Scan for the cell matching the given text and deliver its (x, y) coordinate at center. 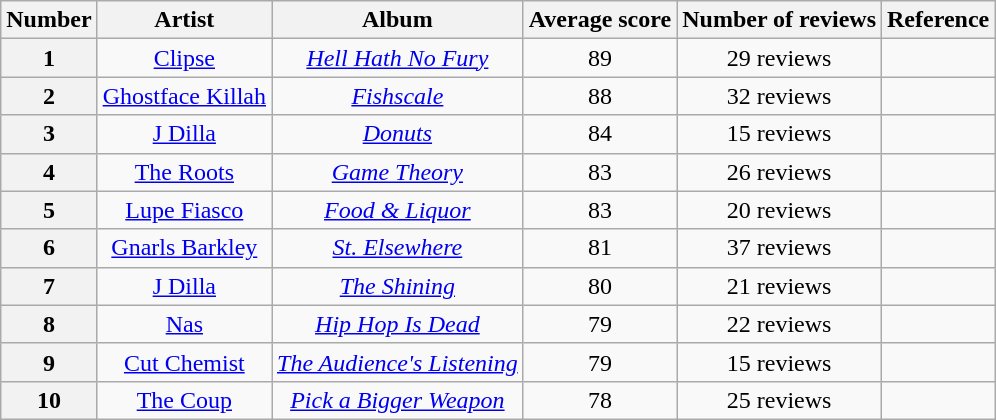
37 reviews (780, 248)
Lupe Fiasco (184, 210)
Number (49, 20)
9 (49, 362)
The Coup (184, 400)
7 (49, 286)
29 reviews (780, 58)
20 reviews (780, 210)
Artist (184, 20)
The Roots (184, 172)
81 (600, 248)
Cut Chemist (184, 362)
Album (398, 20)
Number of reviews (780, 20)
Reference (938, 20)
The Audience's Listening (398, 362)
1 (49, 58)
Gnarls Barkley (184, 248)
The Shining (398, 286)
10 (49, 400)
89 (600, 58)
84 (600, 134)
Fishscale (398, 96)
6 (49, 248)
Hell Hath No Fury (398, 58)
26 reviews (780, 172)
4 (49, 172)
3 (49, 134)
Hip Hop Is Dead (398, 324)
Ghostface Killah (184, 96)
5 (49, 210)
St. Elsewhere (398, 248)
Donuts (398, 134)
80 (600, 286)
Nas (184, 324)
Food & Liquor (398, 210)
25 reviews (780, 400)
21 reviews (780, 286)
78 (600, 400)
Game Theory (398, 172)
Clipse (184, 58)
8 (49, 324)
Average score (600, 20)
32 reviews (780, 96)
88 (600, 96)
Pick a Bigger Weapon (398, 400)
22 reviews (780, 324)
2 (49, 96)
